Pinpoint the cell where the given text exists, returning its (X, Y) midpoint coordinate. 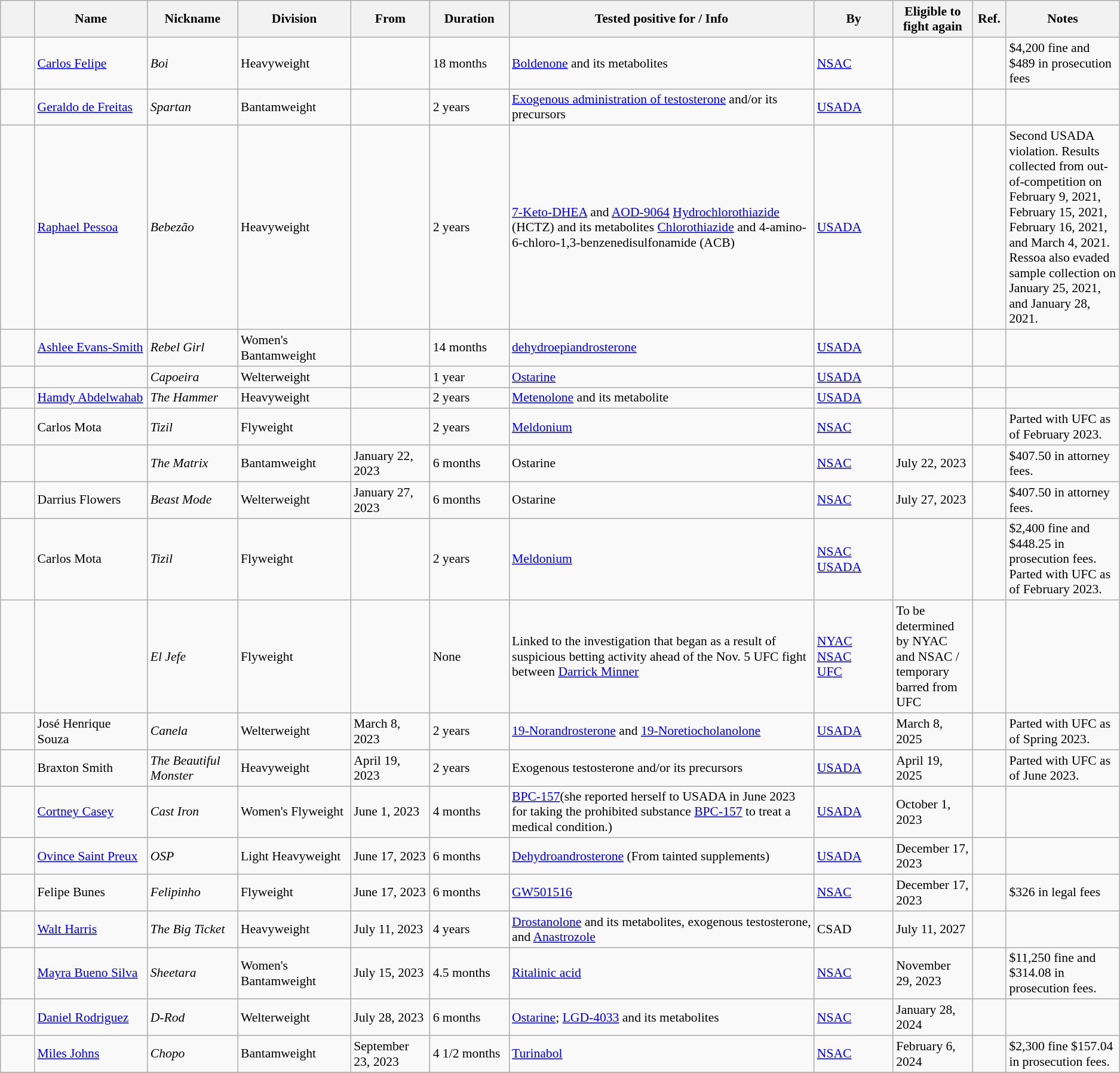
Cast Iron (192, 813)
CSAD (854, 930)
Parted with UFC as of June 2023. (1062, 768)
Spartan (192, 108)
Hamdy Abdelwahab (91, 398)
BPC-157(she reported herself to USADA in June 2023 for taking the prohibited substance BPC-157 to treat a medical condition.) (662, 813)
Geraldo de Freitas (91, 108)
January 28, 2024 (932, 1018)
dehydroepiandrosterone (662, 348)
The Matrix (192, 464)
Tested positive for / Info (662, 19)
Darrius Flowers (91, 499)
To be determined by NYAC and NSAC / temporary barred from UFC (932, 657)
July 11, 2023 (390, 930)
18 months (470, 63)
July 15, 2023 (390, 974)
Nickname (192, 19)
Eligible to fight again (932, 19)
January 22, 2023 (390, 464)
Canela (192, 731)
Mayra Bueno Silva (91, 974)
The Hammer (192, 398)
April 19, 2023 (390, 768)
Name (91, 19)
Rebel Girl (192, 348)
Walt Harris (91, 930)
$4,200 fine and $489 in prosecution fees (1062, 63)
April 19, 2025 (932, 768)
$2,400 fine and $448.25 in prosecution fees.Parted with UFC as of February 2023. (1062, 559)
Exogenous testosterone and/or its precursors (662, 768)
Carlos Felipe (91, 63)
Parted with UFC as of February 2023. (1062, 427)
Metenolone and its metabolite (662, 398)
Exogenous administration of testosterone and/or its precursors (662, 108)
Sheetara (192, 974)
Boi (192, 63)
Daniel Rodriguez (91, 1018)
Turinabol (662, 1054)
By (854, 19)
El Jefe (192, 657)
José Henrique Souza (91, 731)
NSACUSADA (854, 559)
October 1, 2023 (932, 813)
$326 in legal fees (1062, 893)
$2,300 fine $157.04 in prosecution fees. (1062, 1054)
Dehydroandrosterone (From tainted supplements) (662, 857)
NYACNSACUFC (854, 657)
Capoeira (192, 377)
Ref. (989, 19)
4 1/2 months (470, 1054)
Ovince Saint Preux (91, 857)
4.5 months (470, 974)
June 1, 2023 (390, 813)
1 year (470, 377)
Linked to the investigation that began as a result of suspicious betting activity ahead of the Nov. 5 UFC fight between Darrick Minner (662, 657)
The Beautiful Monster (192, 768)
Bebezão (192, 228)
Division (294, 19)
Parted with UFC as of Spring 2023. (1062, 731)
Raphael Pessoa (91, 228)
4 months (470, 813)
February 6, 2024 (932, 1054)
GW501516 (662, 893)
July 27, 2023 (932, 499)
7-Keto-DHEA and AOD-9064 Hydrochlorothiazide (HCTZ) and its metabolites Chlorothiazide and 4-amino-6-chloro-1,3-benzenedisulfonamide (ACB) (662, 228)
$11,250 fine and $314.08 in prosecution fees. (1062, 974)
March 8, 2025 (932, 731)
July 28, 2023 (390, 1018)
September 23, 2023 (390, 1054)
Light Heavyweight (294, 857)
The Big Ticket (192, 930)
Felipe Bunes (91, 893)
4 years (470, 930)
Ashlee Evans-Smith (91, 348)
D-Rod (192, 1018)
Ritalinic acid (662, 974)
19-Norandrosterone and 19-Noretiocholanolone (662, 731)
July 22, 2023 (932, 464)
Boldenone and its metabolites (662, 63)
Drostanolone and its metabolites, exogenous testosterone, and Anastrozole (662, 930)
Cortney Casey (91, 813)
Braxton Smith (91, 768)
From (390, 19)
Ostarine; LGD-4033 and its metabolites (662, 1018)
Chopo (192, 1054)
Duration (470, 19)
Beast Mode (192, 499)
14 months (470, 348)
November 29, 2023 (932, 974)
None (470, 657)
Notes (1062, 19)
Women's Flyweight (294, 813)
January 27, 2023 (390, 499)
Miles Johns (91, 1054)
OSP (192, 857)
July 11, 2027 (932, 930)
Felipinho (192, 893)
March 8, 2023 (390, 731)
